Determine the (X, Y) coordinate at the center of the cell enclosing the given text.  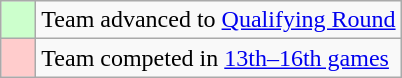
Team competed in 13th–16th games (218, 58)
Team advanced to Qualifying Round (218, 20)
